Detect which cell encompasses the target text, then output its (x, y) center coordinate. 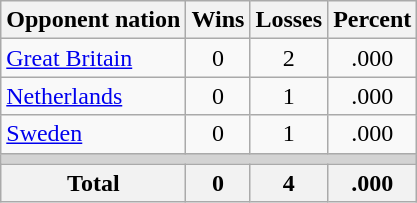
Sweden (94, 134)
2 (289, 58)
4 (289, 183)
Great Britain (94, 58)
Total (94, 183)
Opponent nation (94, 20)
Wins (218, 20)
Netherlands (94, 96)
Losses (289, 20)
Percent (372, 20)
